Extract the [X, Y] coordinate from the center of the cell holding the provided text.  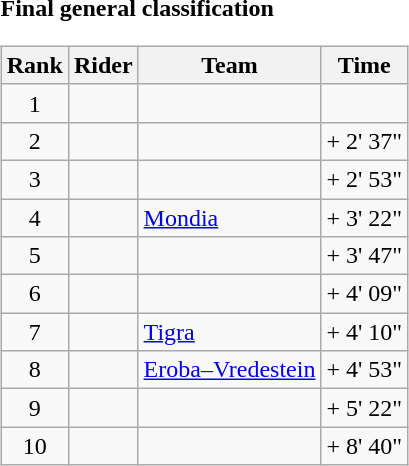
+ 3' 22" [364, 217]
+ 8' 40" [364, 446]
Time [364, 65]
+ 4' 53" [364, 370]
2 [34, 141]
4 [34, 217]
Rank [34, 65]
9 [34, 408]
6 [34, 294]
3 [34, 179]
+ 5' 22" [364, 408]
+ 3' 47" [364, 256]
+ 2' 37" [364, 141]
7 [34, 332]
10 [34, 446]
Team [230, 65]
Mondia [230, 217]
1 [34, 103]
Tigra [230, 332]
Rider [103, 65]
+ 4' 10" [364, 332]
+ 2' 53" [364, 179]
8 [34, 370]
5 [34, 256]
+ 4' 09" [364, 294]
Eroba–Vredestein [230, 370]
